Return [X, Y] of the center of cell containing provided text 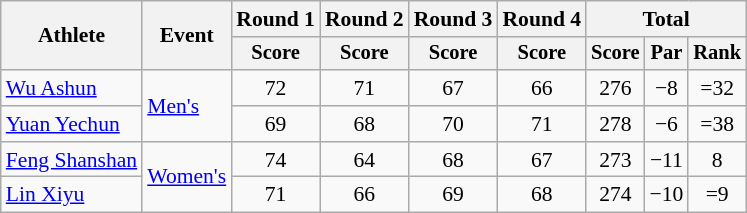
64 [364, 160]
8 [717, 160]
Round 3 [454, 19]
Par [666, 54]
70 [454, 124]
=38 [717, 124]
Women's [186, 178]
Lin Xiyu [72, 195]
−11 [666, 160]
Round 2 [364, 19]
Feng Shanshan [72, 160]
276 [615, 88]
−8 [666, 88]
Wu Ashun [72, 88]
Event [186, 36]
Total [666, 19]
273 [615, 160]
=9 [717, 195]
274 [615, 195]
Yuan Yechun [72, 124]
−6 [666, 124]
Men's [186, 106]
=32 [717, 88]
Rank [717, 54]
−10 [666, 195]
278 [615, 124]
Round 4 [542, 19]
72 [276, 88]
74 [276, 160]
Round 1 [276, 19]
Athlete [72, 36]
